Capture the cell that displays the provided text and extract its [X, Y] central coordinate. 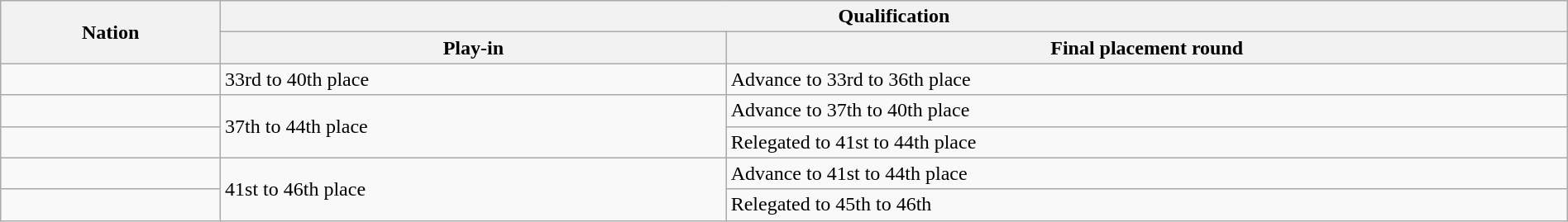
Advance to 33rd to 36th place [1146, 79]
Advance to 41st to 44th place [1146, 173]
37th to 44th place [474, 126]
33rd to 40th place [474, 79]
Relegated to 41st to 44th place [1146, 142]
Relegated to 45th to 46th [1146, 205]
Advance to 37th to 40th place [1146, 111]
Qualification [895, 17]
Nation [111, 32]
41st to 46th place [474, 189]
Play-in [474, 48]
Final placement round [1146, 48]
